Capture the cell that displays the provided text and extract its (X, Y) central coordinate. 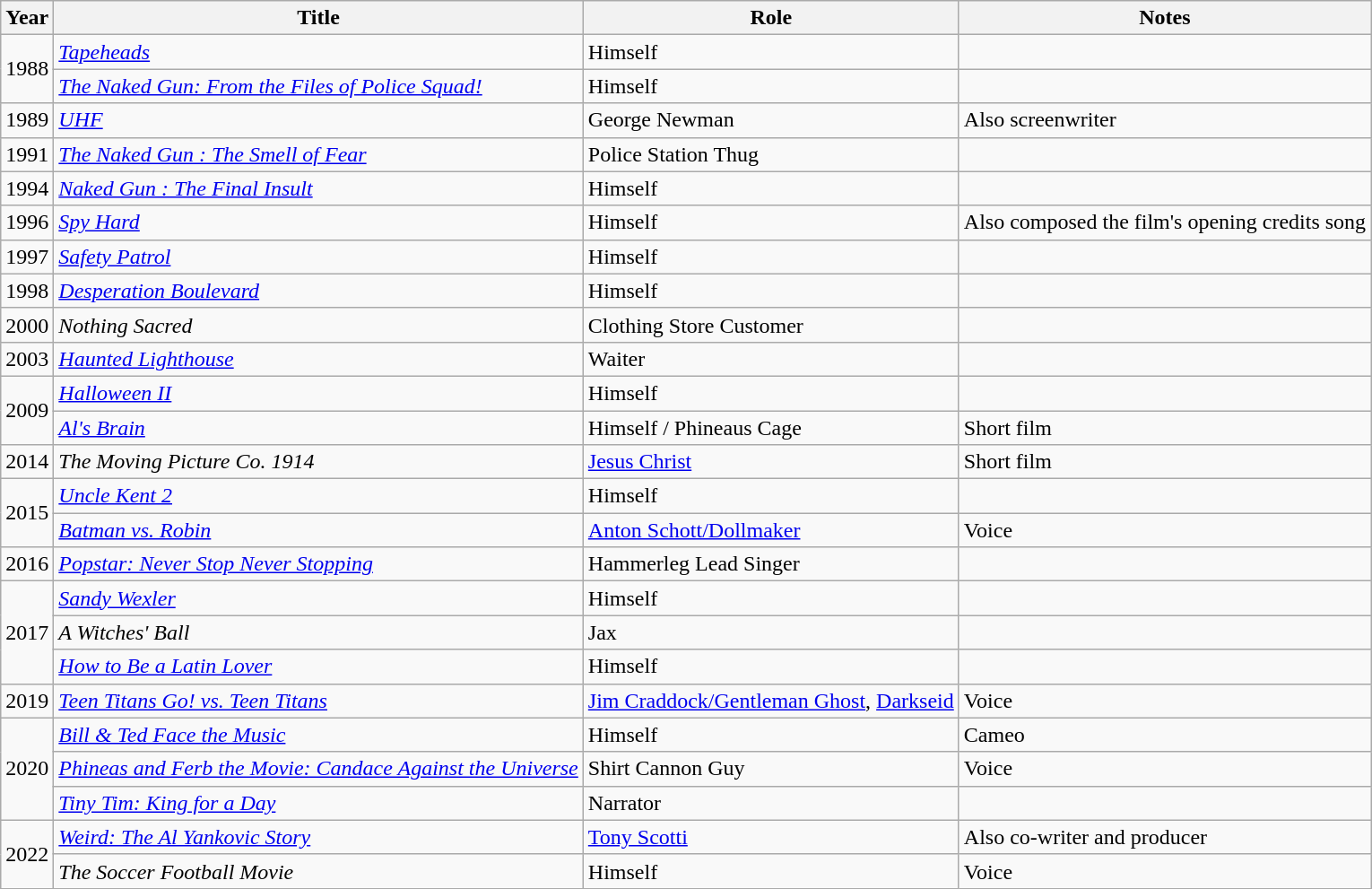
2020 (27, 769)
Halloween II (318, 393)
Tony Scotti (771, 837)
2000 (27, 325)
The Naked Gun : The Smell of Fear (318, 154)
The Soccer Football Movie (318, 871)
1996 (27, 222)
The Moving Picture Co. 1914 (318, 462)
Sandy Wexler (318, 598)
Jesus Christ (771, 462)
Spy Hard (318, 222)
Year (27, 18)
How to Be a Latin Lover (318, 667)
Phineas and Ferb the Movie: Candace Against the Universe (318, 769)
Also screenwriter (1164, 120)
Weird: The Al Yankovic Story (318, 837)
A Witches' Ball (318, 632)
2009 (27, 410)
Clothing Store Customer (771, 325)
Anton Schott/Dollmaker (771, 530)
Desperation Boulevard (318, 291)
Waiter (771, 359)
2014 (27, 462)
2019 (27, 701)
2016 (27, 564)
1989 (27, 120)
Role (771, 18)
1998 (27, 291)
Batman vs. Robin (318, 530)
2022 (27, 854)
Uncle Kent 2 (318, 496)
Teen Titans Go! vs. Teen Titans (318, 701)
2003 (27, 359)
Also co-writer and producer (1164, 837)
Jim Craddock/Gentleman Ghost, Darkseid (771, 701)
Jax (771, 632)
Police Station Thug (771, 154)
Cameo (1164, 735)
2017 (27, 632)
2015 (27, 513)
Shirt Cannon Guy (771, 769)
1991 (27, 154)
Also composed the film's opening credits song (1164, 222)
1997 (27, 257)
1994 (27, 188)
Naked Gun : The Final Insult (318, 188)
Bill & Ted Face the Music (318, 735)
UHF (318, 120)
George Newman (771, 120)
Narrator (771, 803)
Nothing Sacred (318, 325)
Himself / Phineaus Cage (771, 428)
Popstar: Never Stop Never Stopping (318, 564)
Tiny Tim: King for a Day (318, 803)
Hammerleg Lead Singer (771, 564)
Title (318, 18)
Al's Brain (318, 428)
Tapeheads (318, 52)
The Naked Gun: From the Files of Police Squad! (318, 86)
Haunted Lighthouse (318, 359)
Safety Patrol (318, 257)
Notes (1164, 18)
1988 (27, 69)
